Return [x, y] of the center of cell containing provided text 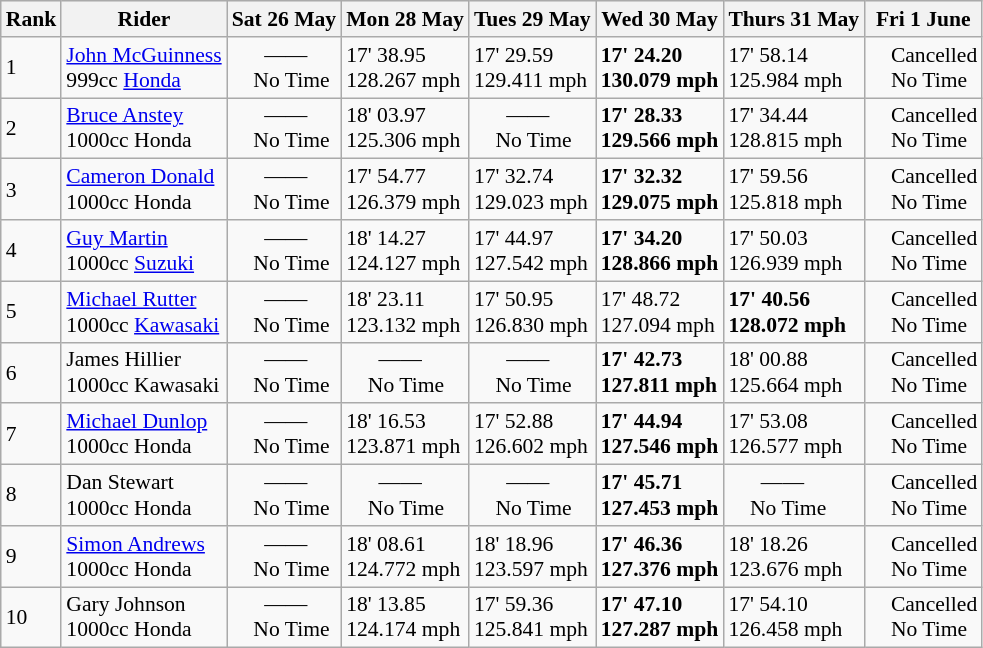
Rider [144, 19]
17' 34.20 128.866 mph [660, 250]
17' 44.94 127.546 mph [660, 434]
17' 45.71 127.453 mph [660, 496]
18' 18.96 123.597 mph [532, 556]
17' 47.10 127.287 mph [660, 618]
Thurs 31 May [794, 19]
17' 52.88 126.602 mph [532, 434]
17' 54.10 126.458 mph [794, 618]
Cameron Donald 1000cc Honda [144, 190]
17' 46.36 127.376 mph [660, 556]
17' 40.56 128.072 mph [794, 312]
17' 53.08 126.577 mph [794, 434]
17' 29.59 129.411 mph [532, 68]
18' 16.53 123.871 mph [405, 434]
17' 44.97 127.542 mph [532, 250]
Dan Stewart 1000cc Honda [144, 496]
17' 32.32 129.075 mph [660, 190]
Gary Johnson 1000cc Honda [144, 618]
18' 23.11 123.132 mph [405, 312]
Sat 26 May [284, 19]
17' 50.03 126.939 mph [794, 250]
5 [32, 312]
17' 34.44 128.815 mph [794, 128]
9 [32, 556]
Fri 1 June [923, 19]
Bruce Anstey 1000cc Honda [144, 128]
Simon Andrews 1000cc Honda [144, 556]
Rank [32, 19]
18' 08.61 124.772 mph [405, 556]
17' 59.56 125.818 mph [794, 190]
17' 48.72 127.094 mph [660, 312]
7 [32, 434]
17' 28.33 129.566 mph [660, 128]
6 [32, 372]
18' 13.85 124.174 mph [405, 618]
18' 00.88 125.664 mph [794, 372]
John McGuinness 999cc Honda [144, 68]
17' 32.74 129.023 mph [532, 190]
17' 38.95 128.267 mph [405, 68]
10 [32, 618]
17' 59.36 125.841 mph [532, 618]
17' 42.73 127.811 mph [660, 372]
17' 54.77 126.379 mph [405, 190]
Wed 30 May [660, 19]
Michael Dunlop 1000cc Honda [144, 434]
4 [32, 250]
2 [32, 128]
17' 50.95 126.830 mph [532, 312]
Tues 29 May [532, 19]
1 [32, 68]
James Hillier 1000cc Kawasaki [144, 372]
8 [32, 496]
17' 24.20 130.079 mph [660, 68]
Michael Rutter 1000cc Kawasaki [144, 312]
18' 03.97 125.306 mph [405, 128]
3 [32, 190]
17' 58.14 125.984 mph [794, 68]
18' 14.27 124.127 mph [405, 250]
Guy Martin 1000cc Suzuki [144, 250]
Mon 28 May [405, 19]
18' 18.26 123.676 mph [794, 556]
